Find where the given text appears and provide that cell's center as (x, y) coordinate. 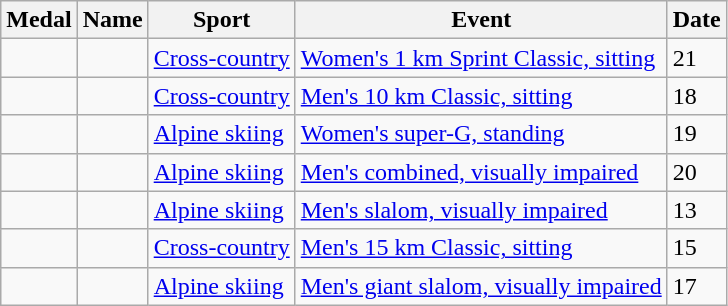
Sport (222, 20)
19 (696, 134)
Event (481, 20)
20 (696, 172)
Men's combined, visually impaired (481, 172)
Name (112, 20)
Men's 15 km Classic, sitting (481, 248)
Women's 1 km Sprint Classic, sitting (481, 58)
Men's slalom, visually impaired (481, 210)
Men's giant slalom, visually impaired (481, 286)
Men's 10 km Classic, sitting (481, 96)
Women's super-G, standing (481, 134)
13 (696, 210)
Date (696, 20)
15 (696, 248)
18 (696, 96)
21 (696, 58)
17 (696, 286)
Medal (39, 20)
